Find where the given text appears and provide that cell's center as [x, y] coordinate. 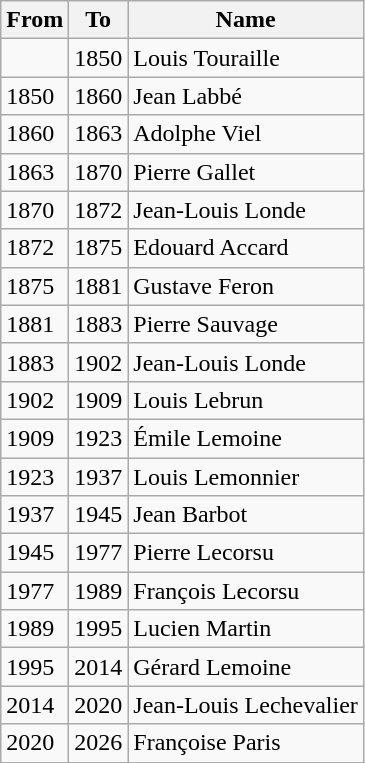
2026 [98, 743]
Edouard Accard [246, 248]
Gustave Feron [246, 286]
Pierre Sauvage [246, 324]
Louis Lebrun [246, 400]
Jean-Louis Lechevalier [246, 705]
Lucien Martin [246, 629]
François Lecorsu [246, 591]
To [98, 20]
Françoise Paris [246, 743]
Pierre Lecorsu [246, 553]
Name [246, 20]
Louis Lemonnier [246, 477]
Adolphe Viel [246, 134]
Pierre Gallet [246, 172]
Jean Labbé [246, 96]
Émile Lemoine [246, 438]
Jean Barbot [246, 515]
Louis Touraille [246, 58]
From [35, 20]
Gérard Lemoine [246, 667]
